Find where the given text appears and provide that cell's center as (X, Y) coordinate. 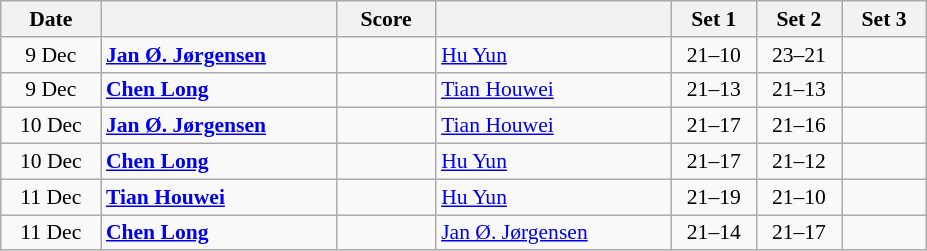
Set 1 (714, 19)
Set 3 (884, 19)
21–19 (714, 197)
21–12 (798, 162)
Set 2 (798, 19)
Score (386, 19)
21–16 (798, 126)
Date (51, 19)
21–14 (714, 233)
23–21 (798, 55)
